Provide the [X, Y] coordinate of the cell's center where the given text is located.  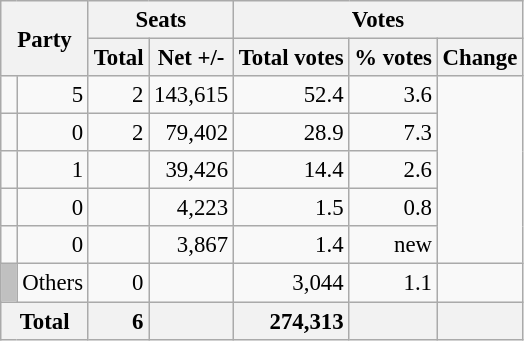
39,426 [192, 170]
2.6 [393, 170]
Votes [378, 20]
5 [52, 95]
1.4 [290, 245]
Change [480, 58]
3.6 [393, 95]
274,313 [290, 321]
52.4 [290, 95]
1 [52, 170]
28.9 [290, 133]
3,867 [192, 245]
Others [52, 283]
% votes [393, 58]
1.5 [290, 208]
3,044 [290, 283]
79,402 [192, 133]
6 [118, 321]
Net +/- [192, 58]
143,615 [192, 95]
4,223 [192, 208]
Party [45, 38]
0.8 [393, 208]
Total votes [290, 58]
7.3 [393, 133]
1.1 [393, 283]
14.4 [290, 170]
new [393, 245]
Seats [160, 20]
